Locate the cell with the specified text and output its [X, Y] center coordinate. 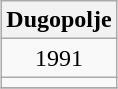
Dugopolje [59, 20]
1991 [59, 58]
